Search for the cell housing the specified text and yield its [X, Y] center coordinate. 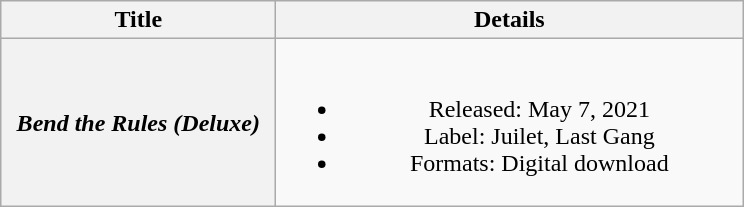
Bend the Rules (Deluxe) [138, 122]
Details [510, 20]
Title [138, 20]
Released: May 7, 2021Label: Juilet, Last GangFormats: Digital download [510, 122]
